Output the (x, y) coordinate of the center of the cell containing the given text.  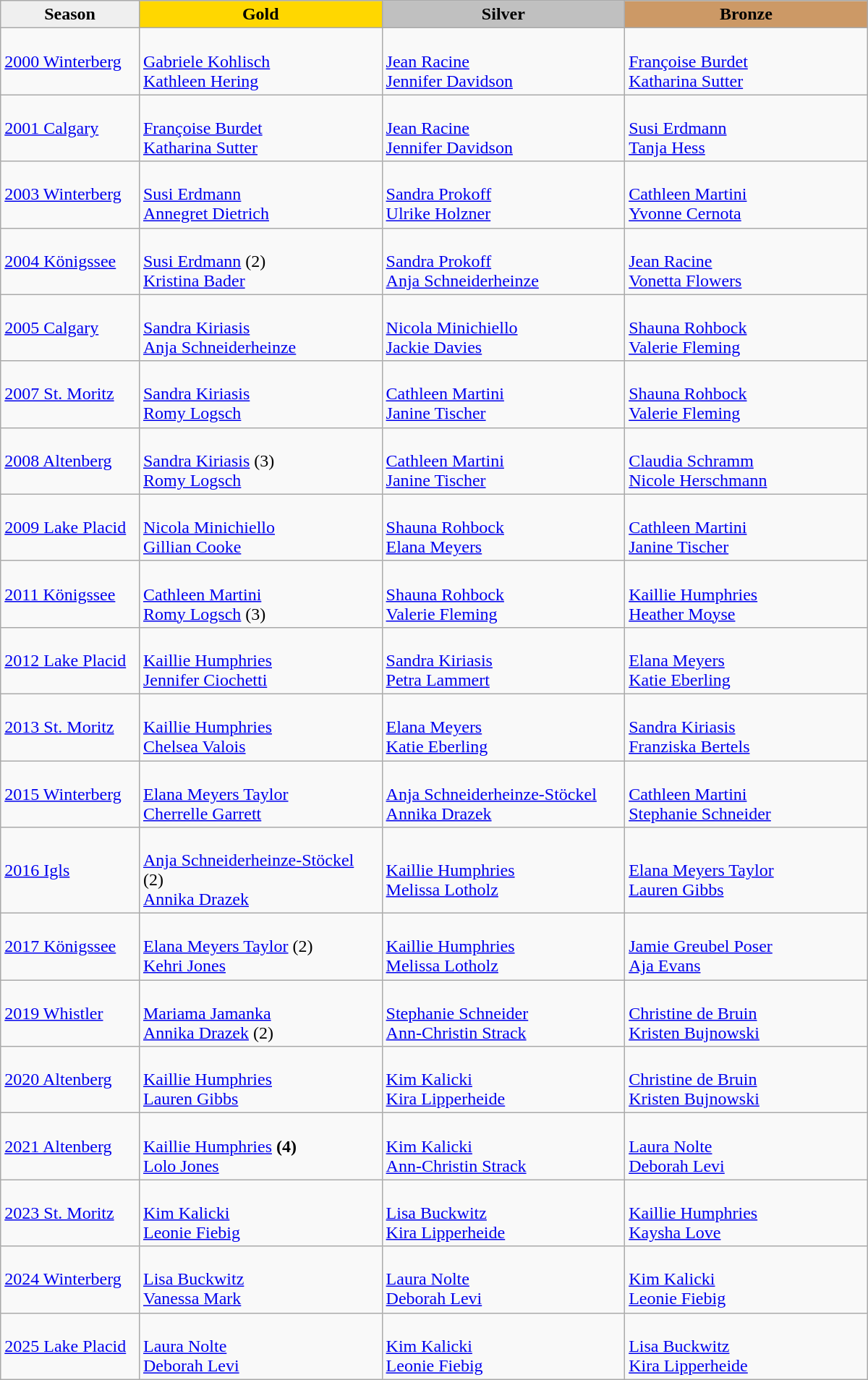
2013 St. Moritz (70, 727)
Kaillie HumphriesKaysha Love (746, 1213)
Anja Schneiderheinze-Stöckel (2)Annika Drazek (260, 871)
2008 Altenberg (70, 461)
Jean RacineVonetta Flowers (746, 261)
Sandra ProkoffAnja Schneiderheinze (503, 261)
Susi ErdmannAnnegret Dietrich (260, 195)
Mariama JamankaAnnika Drazek (2) (260, 1013)
Kaillie Humphries (4)Lolo Jones (260, 1146)
2024 Winterberg (70, 1279)
2020 Altenberg (70, 1080)
Sandra KiriasisRomy Logsch (260, 394)
Lisa BuckwitzVanessa Mark (260, 1279)
Anja Schneiderheinze-StöckelAnnika Drazek (503, 794)
Elana Meyers TaylorLauren Gibbs (746, 871)
Cathleen MartiniRomy Logsch (3) (260, 594)
2023 St. Moritz (70, 1213)
Kaillie HumphriesLauren Gibbs (260, 1080)
Sandra Kiriasis (3)Romy Logsch (260, 461)
2025 Lake Placid (70, 1346)
Sandra KiriasisAnja Schneiderheinze (260, 328)
Nicola MinichielloGillian Cooke (260, 527)
Cathleen MartiniStephanie Schneider (746, 794)
Sandra ProkoffUlrike Holzner (503, 195)
2005 Calgary (70, 328)
2000 Winterberg (70, 61)
Nicola MinichielloJackie Davies (503, 328)
Sandra KiriasisPetra Lammert (503, 660)
Susi Erdmann (2)Kristina Bader (260, 261)
2009 Lake Placid (70, 527)
Season (70, 14)
2007 St. Moritz (70, 394)
Gabriele KohlischKathleen Hering (260, 61)
2017 Königssee (70, 947)
2003 Winterberg (70, 195)
2016 Igls (70, 871)
2011 Königssee (70, 594)
Kim KalickiKira Lipperheide (503, 1080)
Elana Meyers Taylor (2)Kehri Jones (260, 947)
2021 Altenberg (70, 1146)
Kaillie HumphriesJennifer Ciochetti (260, 660)
Kim KalickiAnn-Christin Strack (503, 1146)
Sandra KiriasisFranziska Bertels (746, 727)
2001 Calgary (70, 128)
2015 Winterberg (70, 794)
Jamie Greubel PoserAja Evans (746, 947)
Elana Meyers TaylorCherrelle Garrett (260, 794)
Kaillie HumphriesHeather Moyse (746, 594)
Bronze (746, 14)
Cathleen MartiniYvonne Cernota (746, 195)
2019 Whistler (70, 1013)
2004 Königssee (70, 261)
Silver (503, 14)
Claudia SchrammNicole Herschmann (746, 461)
Shauna RohbockElana Meyers (503, 527)
Stephanie SchneiderAnn-Christin Strack (503, 1013)
Kaillie HumphriesChelsea Valois (260, 727)
Susi ErdmannTanja Hess (746, 128)
Gold (260, 14)
2012 Lake Placid (70, 660)
